Output the [x, y] coordinate of the center of the cell containing the given text.  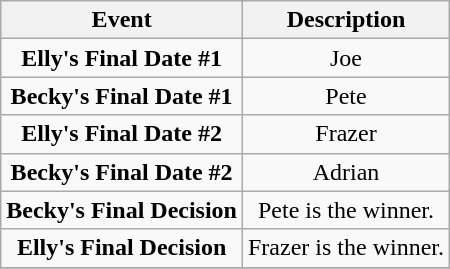
Description [346, 20]
Elly's Final Date #1 [122, 58]
Becky's Final Decision [122, 210]
Frazer [346, 134]
Elly's Final Decision [122, 248]
Becky's Final Date #1 [122, 96]
Becky's Final Date #2 [122, 172]
Pete is the winner. [346, 210]
Adrian [346, 172]
Event [122, 20]
Pete [346, 96]
Elly's Final Date #2 [122, 134]
Joe [346, 58]
Frazer is the winner. [346, 248]
